Scan for the cell matching the given text and deliver its (x, y) coordinate at center. 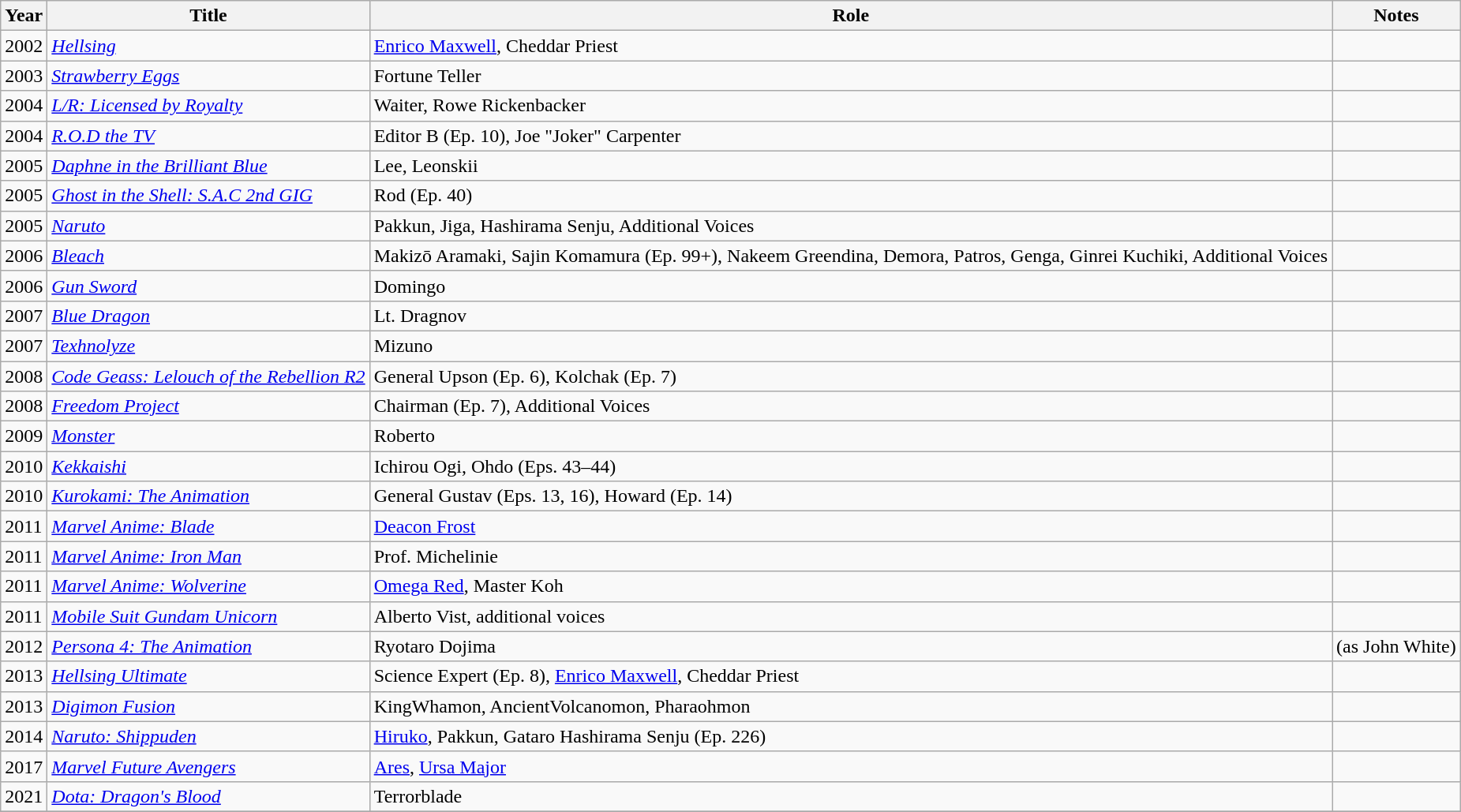
General Upson (Ep. 6), Kolchak (Ep. 7) (851, 376)
2017 (24, 766)
Deacon Frost (851, 526)
Roberto (851, 436)
Kurokami: The Animation (208, 496)
2014 (24, 736)
Year (24, 16)
R.O.D the TV (208, 136)
Mizuno (851, 346)
Makizō Aramaki, Sajin Komamura (Ep. 99+), Nakeem Greendina, Demora, Patros, Genga, Ginrei Kuchiki, Additional Voices (851, 256)
Omega Red, Master Koh (851, 586)
(as John White) (1397, 646)
2009 (24, 436)
Ichirou Ogi, Ohdo (Eps. 43–44) (851, 466)
Domingo (851, 286)
Science Expert (Ep. 8), Enrico Maxwell, Cheddar Priest (851, 676)
Notes (1397, 16)
Lee, Leonskii (851, 166)
Code Geass: Lelouch of the Rebellion R2 (208, 376)
Strawberry Eggs (208, 76)
Role (851, 16)
Prof. Michelinie (851, 556)
2012 (24, 646)
Ares, Ursa Major (851, 766)
Alberto Vist, additional voices (851, 616)
Lt. Dragnov (851, 316)
Naruto: Shippuden (208, 736)
Marvel Future Avengers (208, 766)
L/R: Licensed by Royalty (208, 106)
General Gustav (Eps. 13, 16), Howard (Ep. 14) (851, 496)
Rod (Ep. 40) (851, 196)
Hellsing Ultimate (208, 676)
Monster (208, 436)
Mobile Suit Gundam Unicorn (208, 616)
Title (208, 16)
Daphne in the Brilliant Blue (208, 166)
Marvel Anime: Wolverine (208, 586)
Hellsing (208, 46)
Marvel Anime: Iron Man (208, 556)
Bleach (208, 256)
Terrorblade (851, 796)
Pakkun, Jiga, Hashirama Senju, Additional Voices (851, 226)
2021 (24, 796)
Dota: Dragon's Blood (208, 796)
Ryotaro Dojima (851, 646)
Gun Sword (208, 286)
2002 (24, 46)
Enrico Maxwell, Cheddar Priest (851, 46)
Marvel Anime: Blade (208, 526)
Naruto (208, 226)
KingWhamon, AncientVolcanomon, Pharaohmon (851, 706)
Fortune Teller (851, 76)
Texhnolyze (208, 346)
Editor B (Ep. 10), Joe "Joker" Carpenter (851, 136)
Digimon Fusion (208, 706)
Waiter, Rowe Rickenbacker (851, 106)
Chairman (Ep. 7), Additional Voices (851, 406)
Blue Dragon (208, 316)
2003 (24, 76)
Freedom Project (208, 406)
Kekkaishi (208, 466)
Ghost in the Shell: S.A.C 2nd GIG (208, 196)
Persona 4: The Animation (208, 646)
Hiruko, Pakkun, Gataro Hashirama Senju (Ep. 226) (851, 736)
